Find where the given text appears and provide that cell's center as [x, y] coordinate. 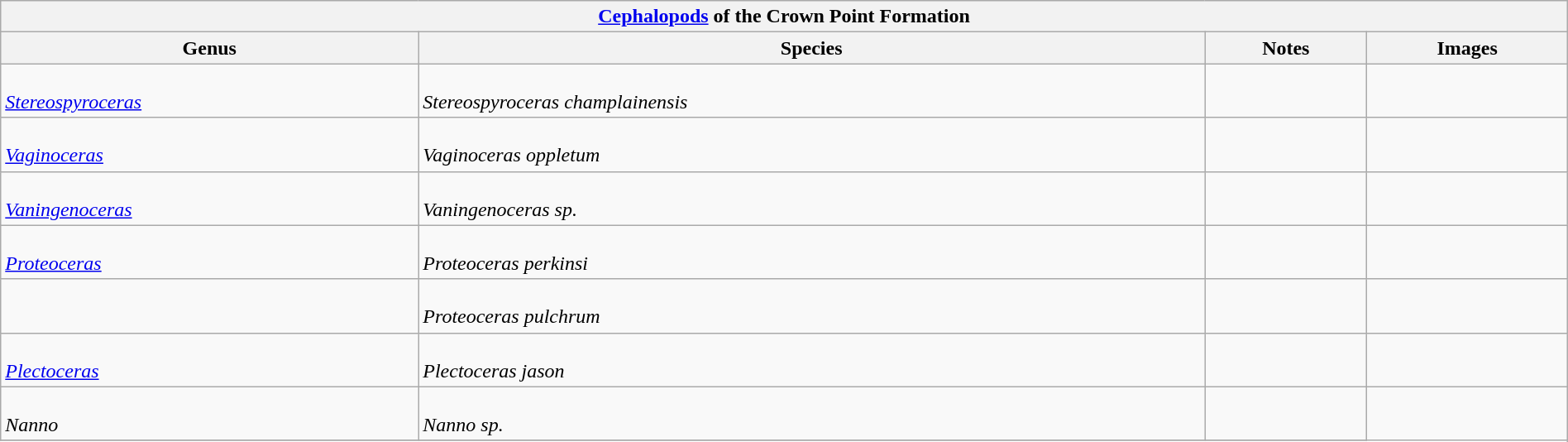
Proteoceras [210, 252]
Plectoceras jason [812, 359]
Nanno sp. [812, 414]
Images [1467, 48]
Proteoceras pulchrum [812, 306]
Species [812, 48]
Vaginoceras oppletum [812, 144]
Plectoceras [210, 359]
Cephalopods of the Crown Point Formation [784, 17]
Proteoceras perkinsi [812, 252]
Nanno [210, 414]
Notes [1286, 48]
Vaningenoceras sp. [812, 199]
Vaginoceras [210, 144]
Stereospyroceras [210, 91]
Genus [210, 48]
Stereospyroceras champlainensis [812, 91]
Vaningenoceras [210, 199]
